From the cell containing the given text, extract its center point as [X, Y] coordinate. 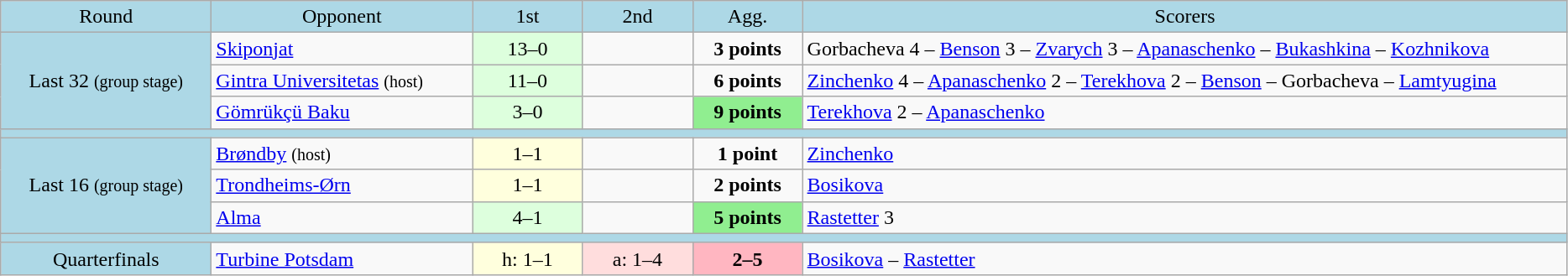
3–0 [527, 112]
Gintra Universitetas (host) [342, 81]
Quarterfinals [106, 258]
Opponent [342, 17]
Rastetter 3 [1185, 217]
Brøndby (host) [342, 154]
Gömrükçü Baku [342, 112]
6 points [747, 81]
1 point [747, 154]
a: 1–4 [638, 258]
13–0 [527, 49]
3 points [747, 49]
2nd [638, 17]
h: 1–1 [527, 258]
Trondheims-Ørn [342, 185]
Skiponjat [342, 49]
4–1 [527, 217]
2–5 [747, 258]
Alma [342, 217]
11–0 [527, 81]
Last 32 (group stage) [106, 81]
Gorbacheva 4 – Benson 3 – Zvarych 3 – Apanaschenko – Bukashkina – Kozhnikova [1185, 49]
Zinchenko [1185, 154]
Agg. [747, 17]
5 points [747, 217]
Bosikova [1185, 185]
Last 16 (group stage) [106, 185]
Scorers [1185, 17]
Terekhova 2 – Apanaschenko [1185, 112]
Bosikova – Rastetter [1185, 258]
2 points [747, 185]
1st [527, 17]
Turbine Potsdam [342, 258]
9 points [747, 112]
Zinchenko 4 – Apanaschenko 2 – Terekhova 2 – Benson – Gorbacheva – Lamtyugina [1185, 81]
Round [106, 17]
